For the text-containing cell, return its midpoint in [X, Y] coordinate format. 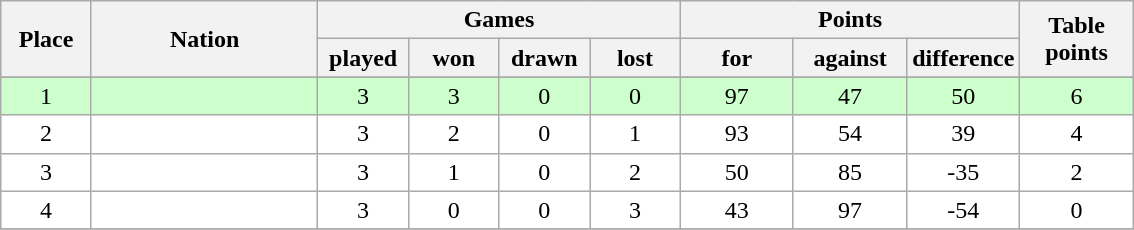
lost [636, 58]
against [850, 58]
Tablepoints [1076, 39]
93 [736, 134]
Place [46, 39]
drawn [544, 58]
39 [964, 134]
Nation [204, 39]
-54 [964, 210]
85 [850, 172]
47 [850, 96]
difference [964, 58]
54 [850, 134]
-35 [964, 172]
Points [850, 20]
won [454, 58]
played [364, 58]
for [736, 58]
6 [1076, 96]
Games [499, 20]
43 [736, 210]
